Detect which cell encompasses the target text, then output its [x, y] center coordinate. 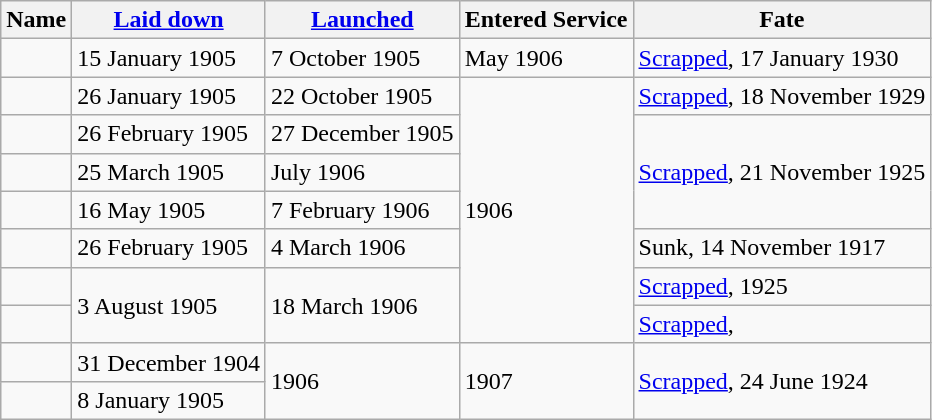
Entered Service [546, 20]
Name [36, 20]
7 February 1906 [362, 210]
Scrapped, [782, 324]
May 1906 [546, 58]
26 January 1905 [169, 96]
3 August 1905 [169, 305]
22 October 1905 [362, 96]
Sunk, 14 November 1917 [782, 248]
4 March 1906 [362, 248]
Scrapped, 18 November 1929 [782, 96]
27 December 1905 [362, 134]
Scrapped, 1925 [782, 286]
16 May 1905 [169, 210]
Launched [362, 20]
31 December 1904 [169, 362]
Fate [782, 20]
Laid down [169, 20]
Scrapped, 21 November 1925 [782, 172]
Scrapped, 17 January 1930 [782, 58]
7 October 1905 [362, 58]
25 March 1905 [169, 172]
15 January 1905 [169, 58]
18 March 1906 [362, 305]
Scrapped, 24 June 1924 [782, 381]
8 January 1905 [169, 400]
1907 [546, 381]
July 1906 [362, 172]
